Scan for the cell matching the given text and deliver its [x, y] coordinate at center. 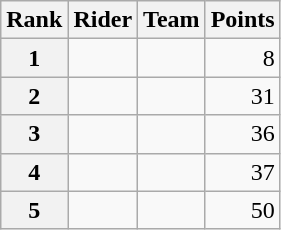
3 [34, 134]
37 [242, 172]
2 [34, 96]
Team [172, 20]
36 [242, 134]
1 [34, 58]
31 [242, 96]
4 [34, 172]
8 [242, 58]
50 [242, 210]
Points [242, 20]
Rank [34, 20]
Rider [103, 20]
5 [34, 210]
